Extract the [x, y] coordinate from the center of the cell holding the provided text.  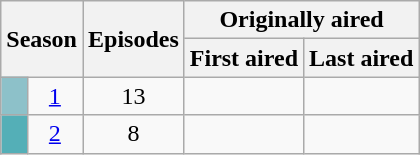
Originally aired [302, 20]
Season [42, 39]
First aired [244, 58]
1 [54, 96]
13 [133, 96]
Last aired [362, 58]
Episodes [133, 39]
2 [54, 134]
8 [133, 134]
